Return the [x, y] coordinate for the center point of the cell that contains the specified text.  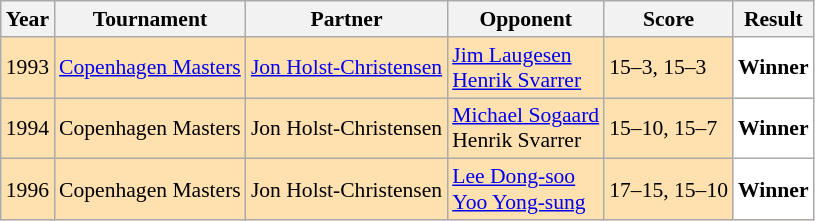
Opponent [526, 19]
Score [668, 19]
17–15, 15–10 [668, 190]
15–10, 15–7 [668, 128]
Lee Dong-soo Yoo Yong-sung [526, 190]
1996 [28, 190]
Michael Sogaard Henrik Svarrer [526, 128]
1993 [28, 68]
Jim Laugesen Henrik Svarrer [526, 68]
Partner [346, 19]
Year [28, 19]
1994 [28, 128]
Tournament [150, 19]
Result [774, 19]
15–3, 15–3 [668, 68]
